Search for the cell housing the specified text and yield its (X, Y) center coordinate. 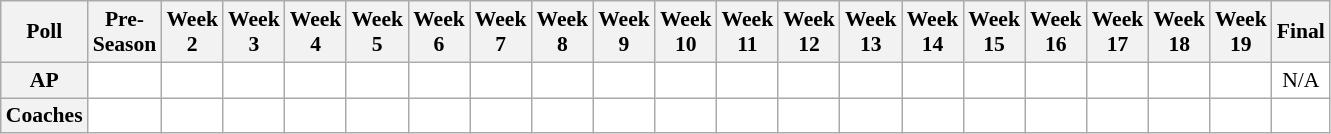
Week11 (748, 32)
Coaches (44, 116)
Week2 (192, 32)
Week14 (933, 32)
Poll (44, 32)
Week10 (686, 32)
Week5 (377, 32)
Week9 (624, 32)
AP (44, 80)
Week16 (1056, 32)
Pre-Season (125, 32)
Week13 (871, 32)
Week15 (994, 32)
Week19 (1241, 32)
Week17 (1118, 32)
Week12 (809, 32)
Week4 (316, 32)
N/A (1301, 80)
Week7 (501, 32)
Week3 (254, 32)
Week18 (1179, 32)
Final (1301, 32)
Week6 (439, 32)
Week8 (562, 32)
